Detect which cell encompasses the target text, then output its (x, y) center coordinate. 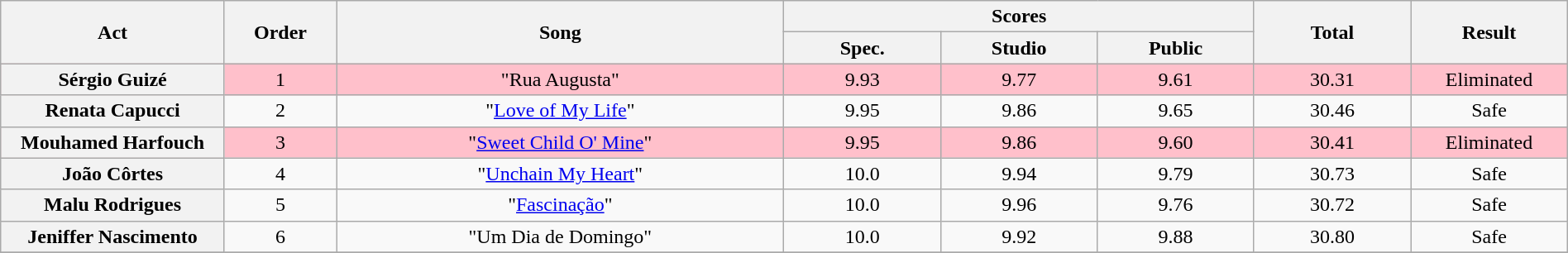
Studio (1019, 48)
1 (280, 79)
4 (280, 174)
Order (280, 32)
Act (112, 32)
30.31 (1331, 79)
9.93 (862, 79)
Renata Capucci (112, 111)
"Um Dia de Domingo" (561, 236)
Spec. (862, 48)
Scores (1019, 17)
"Love of My Life" (561, 111)
9.60 (1176, 142)
30.41 (1331, 142)
Sérgio Guizé (112, 79)
9.76 (1176, 205)
9.92 (1019, 236)
6 (280, 236)
9.88 (1176, 236)
30.46 (1331, 111)
2 (280, 111)
"Unchain My Heart" (561, 174)
30.72 (1331, 205)
"Fascinação" (561, 205)
9.61 (1176, 79)
Total (1331, 32)
9.65 (1176, 111)
Mouhamed Harfouch (112, 142)
9.96 (1019, 205)
João Côrtes (112, 174)
"Rua Augusta" (561, 79)
30.80 (1331, 236)
9.77 (1019, 79)
9.79 (1176, 174)
Public (1176, 48)
9.94 (1019, 174)
Song (561, 32)
"Sweet Child O' Mine" (561, 142)
30.73 (1331, 174)
Result (1489, 32)
5 (280, 205)
Jeniffer Nascimento (112, 236)
Malu Rodrigues (112, 205)
3 (280, 142)
